Scan for the cell matching the given text and deliver its [x, y] coordinate at center. 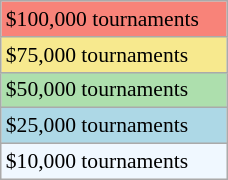
$100,000 tournaments [114, 19]
$50,000 tournaments [114, 90]
$10,000 tournaments [114, 162]
$75,000 tournaments [114, 55]
$25,000 tournaments [114, 126]
